Find where the given text appears and provide that cell's center as (X, Y) coordinate. 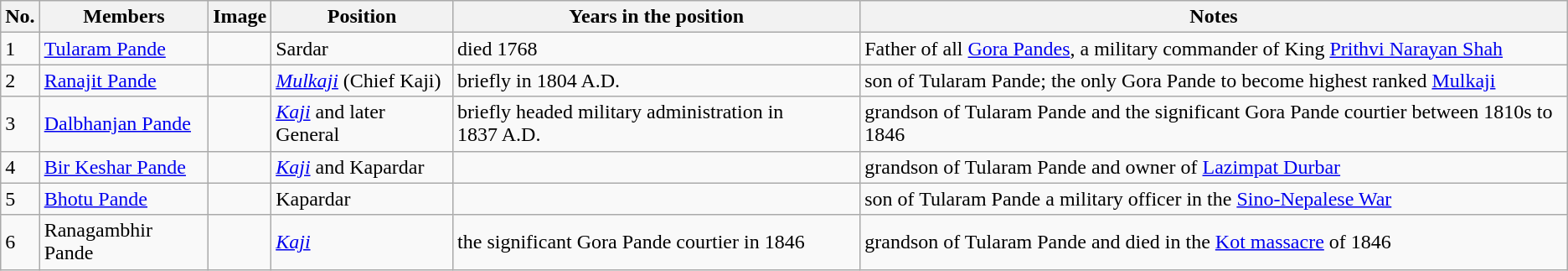
Dalbhanjan Pande (124, 124)
Members (124, 17)
Bir Keshar Pande (124, 167)
Mulkaji (Chief Kaji) (362, 81)
Sardar (362, 49)
No. (20, 17)
Bhotu Pande (124, 199)
Kaji and later General (362, 124)
5 (20, 199)
grandson of Tularam Pande and died in the Kot massacre of 1846 (1215, 242)
4 (20, 167)
1 (20, 49)
Position (362, 17)
briefly headed military administration in 1837 A.D. (657, 124)
briefly in 1804 A.D. (657, 81)
Kaji (362, 242)
son of Tularam Pande a military officer in the Sino-Nepalese War (1215, 199)
son of Tularam Pande; the only Gora Pande to become highest ranked Mulkaji (1215, 81)
Notes (1215, 17)
3 (20, 124)
Ranagambhir Pande (124, 242)
2 (20, 81)
Kapardar (362, 199)
grandson of Tularam Pande and owner of Lazimpat Durbar (1215, 167)
Tularam Pande (124, 49)
6 (20, 242)
Kaji and Kapardar (362, 167)
died 1768 (657, 49)
Image (240, 17)
grandson of Tularam Pande and the significant Gora Pande courtier between 1810s to 1846 (1215, 124)
Ranajit Pande (124, 81)
Years in the position (657, 17)
the significant Gora Pande courtier in 1846 (657, 242)
Father of all Gora Pandes, a military commander of King Prithvi Narayan Shah (1215, 49)
